Locate the cell with the specified text and output its [X, Y] center coordinate. 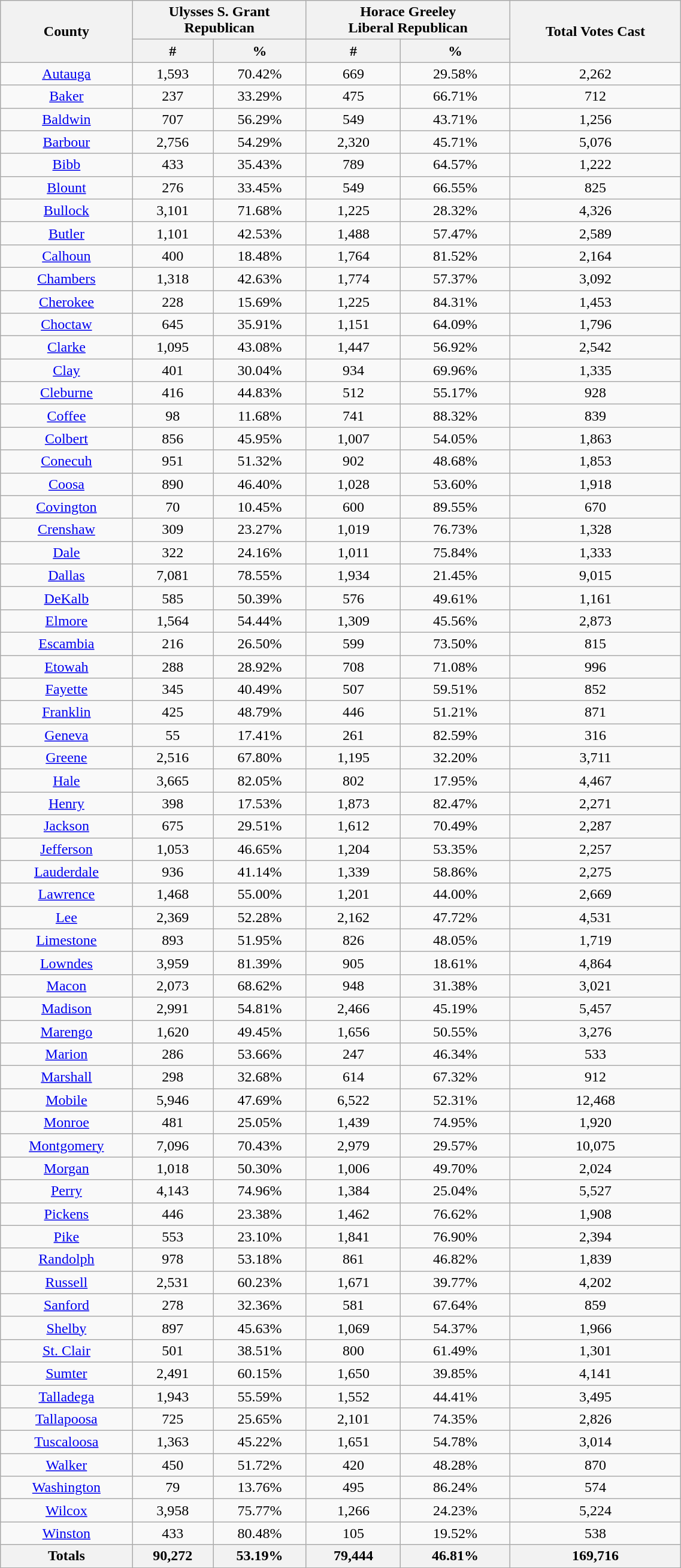
1,656 [353, 1031]
58.86% [455, 872]
Coosa [66, 484]
398 [172, 803]
276 [172, 188]
18.48% [260, 256]
54.81% [260, 1008]
68.62% [260, 986]
55.00% [260, 895]
839 [595, 416]
56.29% [260, 119]
800 [353, 1351]
45.71% [455, 142]
2,101 [353, 1419]
1,468 [172, 895]
12,468 [595, 1100]
4,141 [595, 1373]
49.70% [455, 1168]
45.56% [455, 621]
50.55% [455, 1031]
9,015 [595, 575]
Perry [66, 1191]
28.92% [260, 667]
67.80% [260, 758]
1,161 [595, 598]
614 [353, 1077]
81.39% [260, 963]
59.51% [455, 690]
57.37% [455, 279]
Total Votes Cast [595, 31]
1,028 [353, 484]
859 [595, 1305]
1,333 [595, 552]
Bullock [66, 210]
871 [595, 712]
288 [172, 667]
Baldwin [66, 119]
Mobile [66, 1100]
825 [595, 188]
Wilcox [66, 1510]
Madison [66, 1008]
1,920 [595, 1123]
54.44% [260, 621]
70 [172, 507]
576 [353, 598]
56.92% [455, 348]
75.77% [260, 1510]
98 [172, 416]
79 [172, 1488]
1,593 [172, 74]
1,453 [595, 301]
67.32% [455, 1077]
2,320 [353, 142]
3,014 [595, 1442]
1,318 [172, 279]
286 [172, 1055]
1,095 [172, 348]
Lowndes [66, 963]
1,841 [353, 1237]
39.77% [455, 1282]
41.14% [260, 872]
645 [172, 325]
54.29% [260, 142]
1,018 [172, 1168]
4,143 [172, 1191]
74.95% [455, 1123]
44.83% [260, 393]
707 [172, 119]
52.31% [455, 1100]
1,007 [353, 439]
3,495 [595, 1397]
40.49% [260, 690]
Sumter [66, 1373]
802 [353, 781]
89.55% [455, 507]
1,943 [172, 1397]
2,394 [595, 1237]
18.61% [455, 963]
1,908 [595, 1214]
416 [172, 393]
1,363 [172, 1442]
48.68% [455, 461]
Monroe [66, 1123]
856 [172, 439]
951 [172, 461]
52.28% [260, 917]
45.22% [260, 1442]
1,966 [595, 1328]
2,162 [353, 917]
51.95% [260, 940]
Cleburne [66, 393]
1,620 [172, 1031]
298 [172, 1077]
2,164 [595, 256]
512 [353, 393]
Henry [66, 803]
905 [353, 963]
600 [353, 507]
Limestone [66, 940]
475 [353, 96]
Tuscaloosa [66, 1442]
261 [353, 735]
42.53% [260, 233]
2,024 [595, 1168]
978 [172, 1259]
1,462 [353, 1214]
90,272 [172, 1556]
43.71% [455, 119]
1,151 [353, 325]
19.52% [455, 1533]
Ulysses S. GrantRepublican [219, 20]
25.05% [260, 1123]
495 [353, 1488]
32.36% [260, 1305]
1,053 [172, 849]
7,096 [172, 1146]
1,328 [595, 530]
Totals [66, 1556]
669 [353, 74]
35.91% [260, 325]
35.43% [260, 165]
28.32% [455, 210]
2,369 [172, 917]
912 [595, 1077]
670 [595, 507]
24.16% [260, 552]
66.55% [455, 188]
42.63% [260, 279]
46.34% [455, 1055]
Fayette [66, 690]
10.45% [260, 507]
45.63% [260, 1328]
32.68% [260, 1077]
30.04% [260, 370]
2,257 [595, 849]
1,552 [353, 1397]
46.81% [455, 1556]
71.08% [455, 667]
76.90% [455, 1237]
1,719 [595, 940]
1,488 [353, 233]
5,224 [595, 1510]
Marion [66, 1055]
2,826 [595, 1419]
7,081 [172, 575]
Randolph [66, 1259]
Etowah [66, 667]
3,021 [595, 986]
1,934 [353, 575]
Choctaw [66, 325]
3,959 [172, 963]
51.32% [260, 461]
481 [172, 1123]
574 [595, 1488]
81.52% [455, 256]
49.45% [260, 1031]
Dallas [66, 575]
1,839 [595, 1259]
54.05% [455, 439]
66.71% [455, 96]
2,542 [595, 348]
507 [353, 690]
Clarke [66, 348]
247 [353, 1055]
79,444 [353, 1556]
Marshall [66, 1077]
Shelby [66, 1328]
Lee [66, 917]
Crenshaw [66, 530]
13.76% [260, 1488]
870 [595, 1465]
33.45% [260, 188]
61.49% [455, 1351]
10,075 [595, 1146]
Morgan [66, 1168]
1,222 [595, 165]
55 [172, 735]
1,204 [353, 849]
29.57% [455, 1146]
47.72% [455, 917]
420 [353, 1465]
450 [172, 1465]
400 [172, 256]
902 [353, 461]
1,764 [353, 256]
47.69% [260, 1100]
345 [172, 690]
Washington [66, 1488]
425 [172, 712]
46.65% [260, 849]
11.68% [260, 416]
Montgomery [66, 1146]
Calhoun [66, 256]
44.41% [455, 1397]
54.37% [455, 1328]
67.64% [455, 1305]
712 [595, 96]
23.27% [260, 530]
53.18% [260, 1259]
45.95% [260, 439]
53.35% [455, 849]
934 [353, 370]
Pike [66, 1237]
553 [172, 1237]
Geneva [66, 735]
169,716 [595, 1556]
86.24% [455, 1488]
Conecuh [66, 461]
2,073 [172, 986]
5,076 [595, 142]
5,946 [172, 1100]
Lauderdale [66, 872]
Dale [66, 552]
278 [172, 1305]
Autauga [66, 74]
538 [595, 1533]
2,669 [595, 895]
852 [595, 690]
2,991 [172, 1008]
741 [353, 416]
2,873 [595, 621]
17.95% [455, 781]
Talladega [66, 1397]
1,439 [353, 1123]
936 [172, 872]
1,335 [595, 370]
74.35% [455, 1419]
1,019 [353, 530]
70.42% [260, 74]
69.96% [455, 370]
6,522 [353, 1100]
Bibb [66, 165]
1,011 [353, 552]
48.28% [455, 1465]
76.62% [455, 1214]
48.79% [260, 712]
82.05% [260, 781]
46.82% [455, 1259]
2,275 [595, 872]
Walker [66, 1465]
1,853 [595, 461]
23.10% [260, 1237]
78.55% [260, 575]
725 [172, 1419]
585 [172, 598]
708 [353, 667]
3,276 [595, 1031]
1,006 [353, 1168]
Jefferson [66, 849]
Sanford [66, 1305]
3,092 [595, 279]
Coffee [66, 416]
31.38% [455, 986]
Butler [66, 233]
Winston [66, 1533]
1,671 [353, 1282]
2,516 [172, 758]
Colbert [66, 439]
4,467 [595, 781]
55.17% [455, 393]
2,491 [172, 1373]
60.15% [260, 1373]
53.19% [260, 1556]
1,796 [595, 325]
70.49% [455, 826]
1,863 [595, 439]
Tallapoosa [66, 1419]
1,339 [353, 872]
51.72% [260, 1465]
826 [353, 940]
501 [172, 1351]
15.69% [260, 301]
82.47% [455, 803]
71.68% [260, 210]
Escambia [66, 643]
1,774 [353, 279]
1,447 [353, 348]
21.45% [455, 575]
80.48% [260, 1533]
1,651 [353, 1442]
County [66, 31]
948 [353, 986]
2,756 [172, 142]
4,326 [595, 210]
Macon [66, 986]
DeKalb [66, 598]
17.53% [260, 803]
73.50% [455, 643]
54.78% [455, 1442]
1,309 [353, 621]
1,564 [172, 621]
55.59% [260, 1397]
32.20% [455, 758]
45.19% [455, 1008]
401 [172, 370]
1,301 [595, 1351]
890 [172, 484]
Covington [66, 507]
815 [595, 643]
897 [172, 1328]
1,266 [353, 1510]
Horace GreeleyLiberal Republican [408, 20]
3,665 [172, 781]
84.31% [455, 301]
316 [595, 735]
39.85% [455, 1373]
Marengo [66, 1031]
51.21% [455, 712]
1,873 [353, 803]
216 [172, 643]
789 [353, 165]
48.05% [455, 940]
5,457 [595, 1008]
581 [353, 1305]
23.38% [260, 1214]
64.09% [455, 325]
4,202 [595, 1282]
50.39% [260, 598]
38.51% [260, 1351]
Clay [66, 370]
4,864 [595, 963]
928 [595, 393]
Baker [66, 96]
44.00% [455, 895]
57.47% [455, 233]
Greene [66, 758]
50.30% [260, 1168]
60.23% [260, 1282]
St. Clair [66, 1351]
996 [595, 667]
74.96% [260, 1191]
1,384 [353, 1191]
2,979 [353, 1146]
533 [595, 1055]
1,918 [595, 484]
1,612 [353, 826]
1,256 [595, 119]
88.32% [455, 416]
Russell [66, 1282]
2,287 [595, 826]
1,650 [353, 1373]
29.58% [455, 74]
Pickens [66, 1214]
Elmore [66, 621]
2,531 [172, 1282]
49.61% [455, 598]
1,195 [353, 758]
322 [172, 552]
1,069 [353, 1328]
Franklin [66, 712]
Blount [66, 188]
64.57% [455, 165]
228 [172, 301]
599 [353, 643]
43.08% [260, 348]
675 [172, 826]
3,958 [172, 1510]
Jackson [66, 826]
26.50% [260, 643]
33.29% [260, 96]
1,101 [172, 233]
Hale [66, 781]
309 [172, 530]
82.59% [455, 735]
3,101 [172, 210]
75.84% [455, 552]
3,711 [595, 758]
105 [353, 1533]
2,589 [595, 233]
5,527 [595, 1191]
53.66% [260, 1055]
1,201 [353, 895]
46.40% [260, 484]
76.73% [455, 530]
Cherokee [66, 301]
237 [172, 96]
53.60% [455, 484]
29.51% [260, 826]
4,531 [595, 917]
70.43% [260, 1146]
Lawrence [66, 895]
2,466 [353, 1008]
25.65% [260, 1419]
893 [172, 940]
2,262 [595, 74]
Barbour [66, 142]
Chambers [66, 279]
861 [353, 1259]
2,271 [595, 803]
17.41% [260, 735]
25.04% [455, 1191]
24.23% [455, 1510]
